Search for the cell housing the specified text and yield its [x, y] center coordinate. 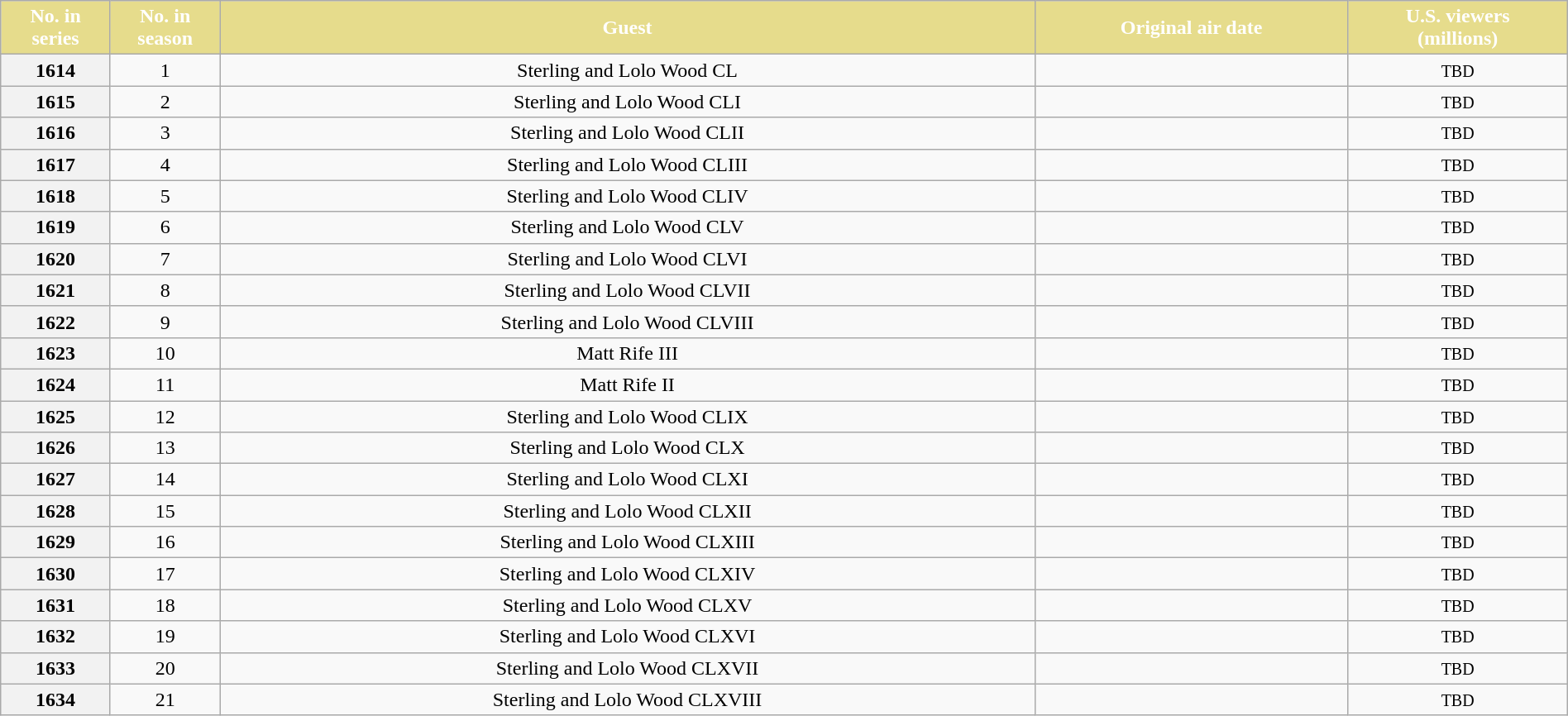
1616 [56, 133]
1619 [56, 227]
Sterling and Lolo Wood CLXIV [627, 574]
Sterling and Lolo Wood CLI [627, 102]
Sterling and Lolo Wood CLXVI [627, 637]
15 [165, 511]
1622 [56, 322]
20 [165, 668]
1628 [56, 511]
Sterling and Lolo Wood CLXI [627, 480]
Sterling and Lolo Wood CLXIII [627, 542]
1618 [56, 196]
Sterling and Lolo Wood CLXII [627, 511]
8 [165, 290]
Sterling and Lolo Wood CLXVIII [627, 699]
Matt Rife III [627, 353]
Sterling and Lolo Wood CLXVII [627, 668]
1634 [56, 699]
12 [165, 416]
5 [165, 196]
1 [165, 70]
Sterling and Lolo Wood CLIII [627, 165]
1615 [56, 102]
Matt Rife II [627, 384]
Original air date [1191, 28]
1614 [56, 70]
U.S. viewers(millions) [1457, 28]
Sterling and Lolo Wood CLVII [627, 290]
9 [165, 322]
Sterling and Lolo Wood CLVI [627, 259]
1617 [56, 165]
10 [165, 353]
1621 [56, 290]
7 [165, 259]
Sterling and Lolo Wood CLIV [627, 196]
19 [165, 637]
1624 [56, 384]
1632 [56, 637]
18 [165, 605]
3 [165, 133]
Sterling and Lolo Wood CLVIII [627, 322]
1629 [56, 542]
1633 [56, 668]
11 [165, 384]
Sterling and Lolo Wood CLII [627, 133]
Guest [627, 28]
No. inseries [56, 28]
17 [165, 574]
1625 [56, 416]
1623 [56, 353]
4 [165, 165]
6 [165, 227]
1620 [56, 259]
1630 [56, 574]
14 [165, 480]
Sterling and Lolo Wood CLIX [627, 416]
Sterling and Lolo Wood CLV [627, 227]
16 [165, 542]
2 [165, 102]
1631 [56, 605]
1627 [56, 480]
Sterling and Lolo Wood CLXV [627, 605]
1626 [56, 448]
No. inseason [165, 28]
Sterling and Lolo Wood CL [627, 70]
13 [165, 448]
21 [165, 699]
Sterling and Lolo Wood CLX [627, 448]
